Provide the (X, Y) coordinate of the cell's center where the given text is located.  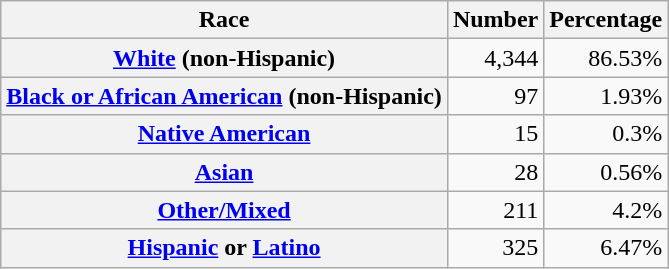
97 (495, 96)
Number (495, 20)
211 (495, 210)
4.2% (606, 210)
0.3% (606, 134)
Hispanic or Latino (224, 248)
15 (495, 134)
0.56% (606, 172)
Other/Mixed (224, 210)
Black or African American (non-Hispanic) (224, 96)
4,344 (495, 58)
White (non-Hispanic) (224, 58)
1.93% (606, 96)
86.53% (606, 58)
Percentage (606, 20)
Race (224, 20)
325 (495, 248)
Native American (224, 134)
Asian (224, 172)
28 (495, 172)
6.47% (606, 248)
